Pinpoint the cell where the given text exists, returning its (X, Y) midpoint coordinate. 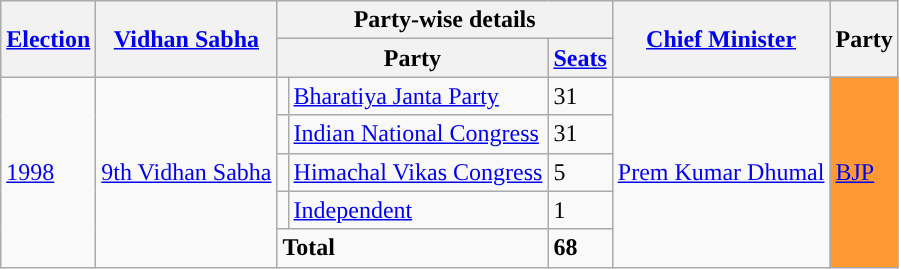
1 (580, 210)
Prem Kumar Dhumal (721, 172)
1998 (48, 172)
9th Vidhan Sabha (186, 172)
Indian National Congress (418, 134)
Seats (580, 58)
Chief Minister (721, 39)
Himachal Vikas Congress (418, 172)
Election (48, 39)
Total (412, 248)
Independent (418, 210)
68 (580, 248)
Vidhan Sabha (186, 39)
BJP (864, 172)
Bharatiya Janta Party (418, 96)
Party-wise details (444, 20)
5 (580, 172)
